Output the [x, y] coordinate of the center of the cell containing the given text.  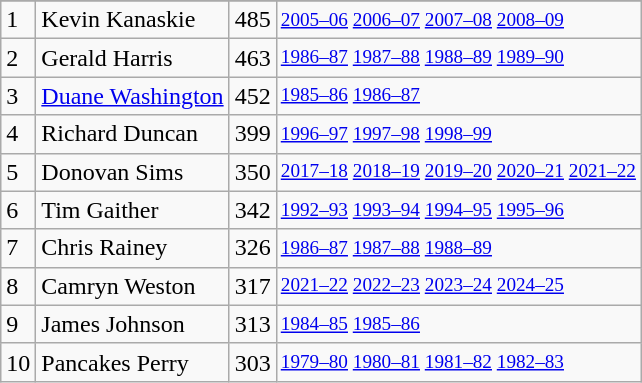
1979–80 1980–81 1981–82 1982–83 [458, 362]
1986–87 1987–88 1988–89 [458, 248]
1985–86 1986–87 [458, 96]
1984–85 1985–86 [458, 324]
342 [252, 210]
Kevin Kanaskie [132, 20]
2017–18 2018–19 2019–20 2020–21 2021–22 [458, 172]
485 [252, 20]
9 [18, 324]
1986–87 1987–88 1988–89 1989–90 [458, 58]
2 [18, 58]
Camryn Weston [132, 286]
7 [18, 248]
326 [252, 248]
4 [18, 134]
Gerald Harris [132, 58]
5 [18, 172]
6 [18, 210]
452 [252, 96]
399 [252, 134]
8 [18, 286]
2021–22 2022–23 2023–24 2024–25 [458, 286]
Richard Duncan [132, 134]
1 [18, 20]
303 [252, 362]
350 [252, 172]
Chris Rainey [132, 248]
463 [252, 58]
313 [252, 324]
Pancakes Perry [132, 362]
10 [18, 362]
James Johnson [132, 324]
Duane Washington [132, 96]
1992–93 1993–94 1994–95 1995–96 [458, 210]
Tim Gaither [132, 210]
2005–06 2006–07 2007–08 2008–09 [458, 20]
1996–97 1997–98 1998–99 [458, 134]
317 [252, 286]
3 [18, 96]
Donovan Sims [132, 172]
